Capture the cell that displays the provided text and extract its (x, y) central coordinate. 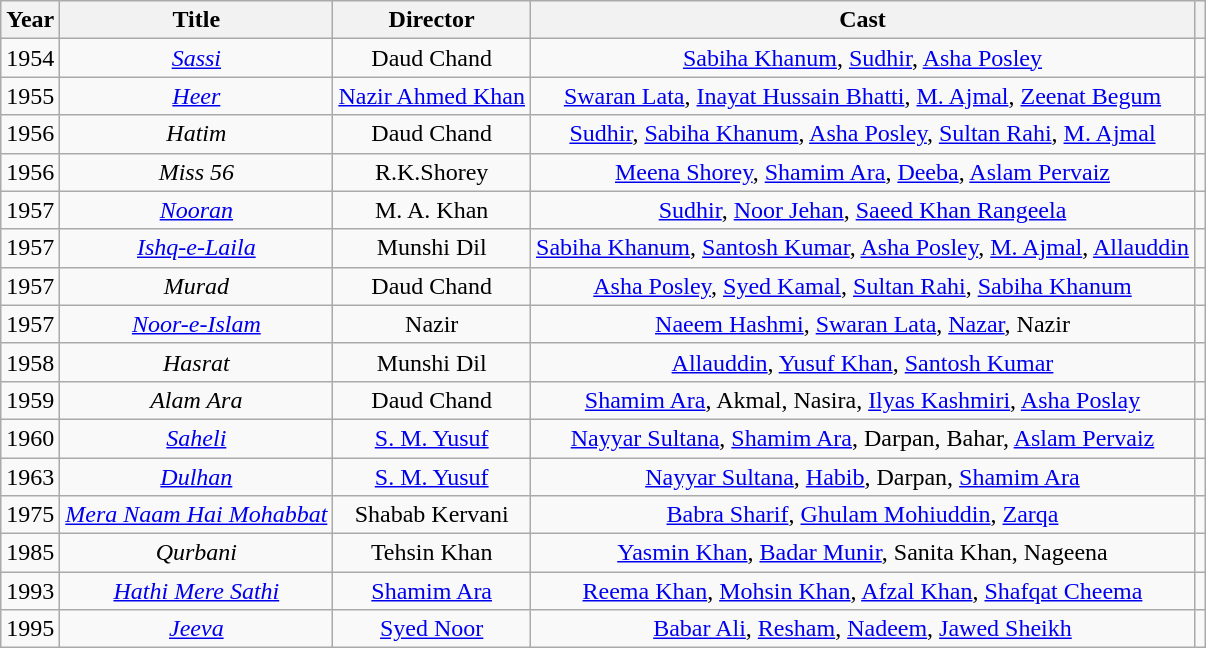
Sabiha Khanum, Sudhir, Asha Posley (863, 58)
1975 (30, 515)
1959 (30, 400)
1963 (30, 477)
Yasmin Khan, Badar Munir, Sanita Khan, Nageena (863, 553)
Jeeva (196, 629)
Director (432, 20)
Dulhan (196, 477)
Sudhir, Noor Jehan, Saeed Khan Rangeela (863, 210)
Hasrat (196, 362)
Title (196, 20)
Nazir (432, 324)
Shabab Kervani (432, 515)
R.K.Shorey (432, 172)
1955 (30, 96)
Noor-e-Islam (196, 324)
Sassi (196, 58)
Meena Shorey, Shamim Ara, Deeba, Aslam Pervaiz (863, 172)
Cast (863, 20)
1995 (30, 629)
Reema Khan, Mohsin Khan, Afzal Khan, Shafqat Cheema (863, 591)
Qurbani (196, 553)
Year (30, 20)
1985 (30, 553)
Hathi Mere Sathi (196, 591)
1958 (30, 362)
Ishq-e-Laila (196, 248)
1954 (30, 58)
Allauddin, Yusuf Khan, Santosh Kumar (863, 362)
Shamim Ara (432, 591)
Babra Sharif, Ghulam Mohiuddin, Zarqa (863, 515)
Asha Posley, Syed Kamal, Sultan Rahi, Sabiha Khanum (863, 286)
Naeem Hashmi, Swaran Lata, Nazar, Nazir (863, 324)
Heer (196, 96)
Nooran (196, 210)
Nazir Ahmed Khan (432, 96)
Murad (196, 286)
Alam Ara (196, 400)
Syed Noor (432, 629)
Swaran Lata, Inayat Hussain Bhatti, M. Ajmal, Zeenat Begum (863, 96)
Babar Ali, Resham, Nadeem, Jawed Sheikh (863, 629)
Hatim (196, 134)
1960 (30, 438)
1993 (30, 591)
Nayyar Sultana, Shamim Ara, Darpan, Bahar, Aslam Pervaiz (863, 438)
Nayyar Sultana, Habib, Darpan, Shamim Ara (863, 477)
Miss 56 (196, 172)
Tehsin Khan (432, 553)
Sabiha Khanum, Santosh Kumar, Asha Posley, M. Ajmal, Allauddin (863, 248)
Saheli (196, 438)
Sudhir, Sabiha Khanum, Asha Posley, Sultan Rahi, M. Ajmal (863, 134)
Mera Naam Hai Mohabbat (196, 515)
M. A. Khan (432, 210)
Shamim Ara, Akmal, Nasira, Ilyas Kashmiri, Asha Poslay (863, 400)
